Search for the cell housing the specified text and yield its [X, Y] center coordinate. 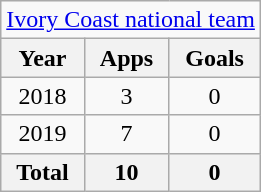
2018 [42, 96]
7 [126, 134]
10 [126, 172]
Goals [215, 58]
2019 [42, 134]
Apps [126, 58]
3 [126, 96]
Year [42, 58]
Total [42, 172]
Ivory Coast national team [131, 20]
